Return (X, Y) of the center of cell containing provided text 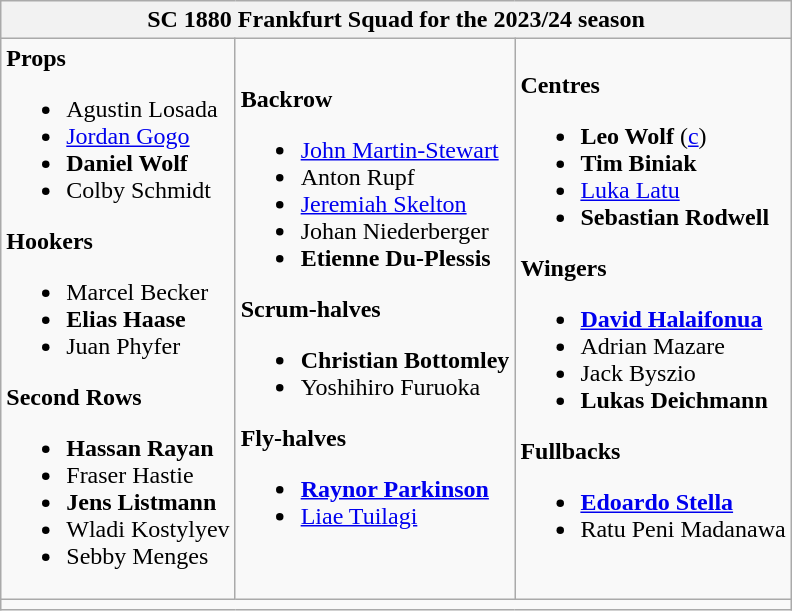
SC 1880 Frankfurt Squad for the 2023/24 season (396, 20)
